Locate the cell with the specified text and output its [x, y] center coordinate. 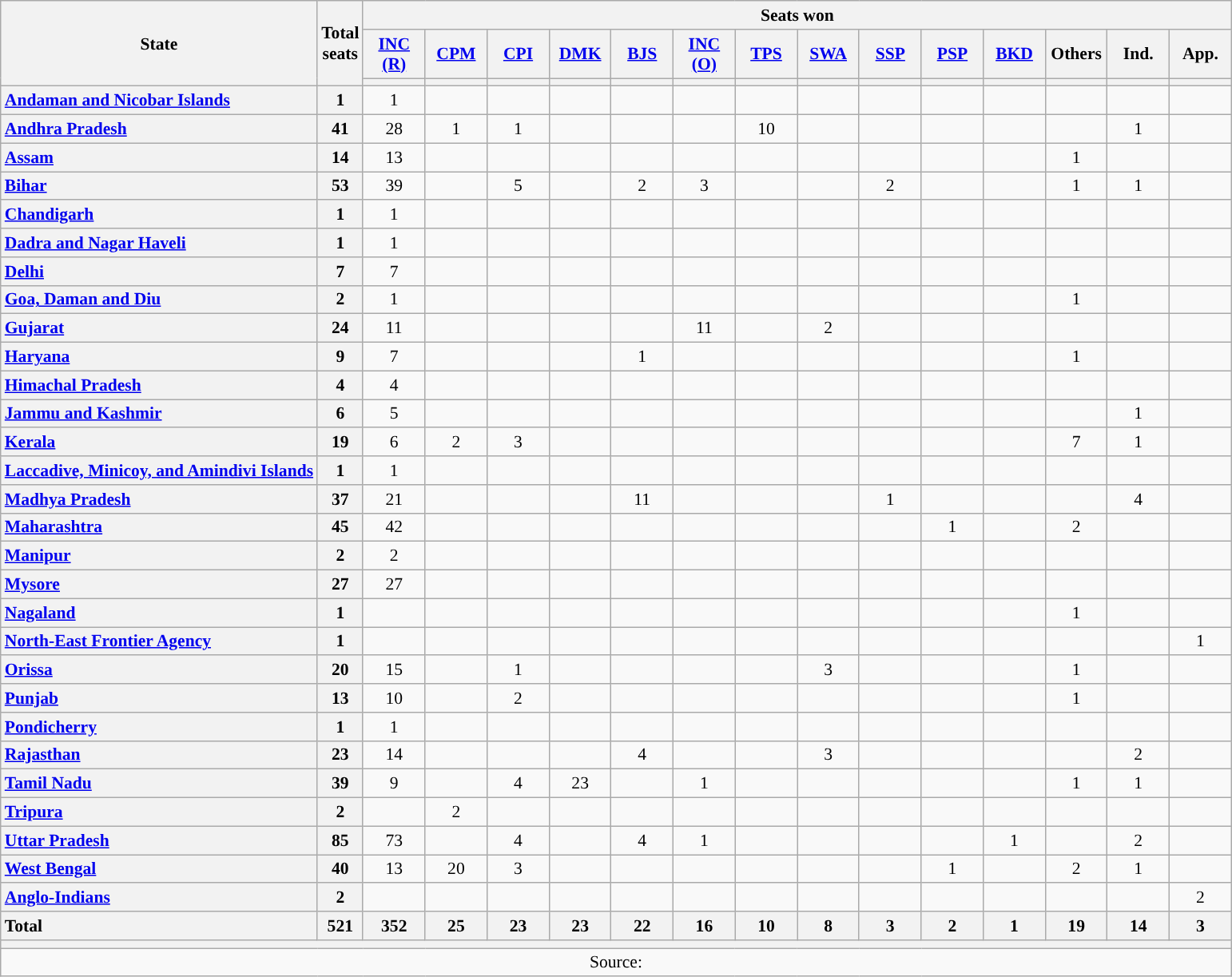
Manipur [159, 556]
21 [394, 499]
Delhi [159, 272]
BKD [1015, 54]
24 [340, 328]
40 [340, 869]
Totalseats [340, 43]
Punjab [159, 698]
Ind. [1139, 54]
DMK [580, 54]
Gujarat [159, 328]
Tamil Nadu [159, 784]
Orissa [159, 670]
State [159, 43]
Dadra and Nagar Haveli [159, 243]
Laccadive, Minicoy, and Amindivi Islands [159, 471]
Maharashtra [159, 527]
North-East Frontier Agency [159, 641]
Assam [159, 157]
PSP [952, 54]
25 [456, 926]
West Bengal [159, 869]
Bihar [159, 186]
BJS [642, 54]
22 [642, 926]
45 [340, 527]
INC (O) [705, 54]
Chandigarh [159, 215]
Pondicherry [159, 727]
41 [340, 129]
42 [394, 527]
16 [705, 926]
CPM [456, 54]
28 [394, 129]
352 [394, 926]
Himachal Pradesh [159, 385]
Source: [616, 963]
Kerala [159, 443]
CPI [519, 54]
App. [1201, 54]
Andaman and Nicobar Islands [159, 101]
Andhra Pradesh [159, 129]
Goa, Daman and Diu [159, 300]
Mysore [159, 585]
Nagaland [159, 613]
Haryana [159, 357]
Seats won [797, 15]
Madhya Pradesh [159, 499]
SWA [829, 54]
15 [394, 670]
73 [394, 840]
Anglo-Indians [159, 898]
Uttar Pradesh [159, 840]
SSP [890, 54]
Rajasthan [159, 755]
53 [340, 186]
Others [1076, 54]
Total [159, 926]
INC (R) [394, 54]
TPS [766, 54]
Tripura [159, 812]
Jammu and Kashmir [159, 414]
8 [829, 926]
85 [340, 840]
37 [340, 499]
521 [340, 926]
